Determine the (X, Y) coordinate at the center of the cell enclosing the given text.  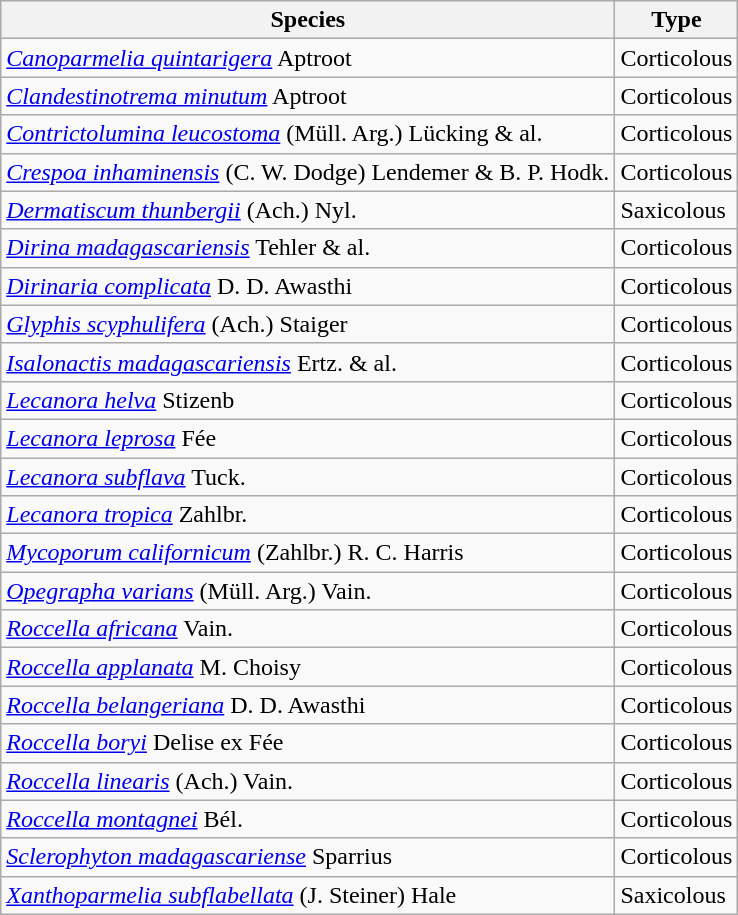
Species (308, 20)
Sclerophyton madagascariense Sparrius (308, 857)
Dirinaria complicata D. D. Awasthi (308, 286)
Roccella belangeriana D. D. Awasthi (308, 705)
Roccella boryi Delise ex Fée (308, 743)
Roccella africana Vain. (308, 629)
Contrictolumina leucostoma (Müll. Arg.) Lücking & al. (308, 134)
Lecanora helva Stizenb (308, 400)
Lecanora tropica Zahlbr. (308, 515)
Crespoa inhaminensis (C. W. Dodge) Lendemer & B. P. Hodk. (308, 172)
Dermatiscum thunbergii (Ach.) Nyl. (308, 210)
Roccella linearis (Ach.) Vain. (308, 781)
Type (676, 20)
Roccella montagnei Bél. (308, 819)
Mycoporum californicum (Zahlbr.) R. C. Harris (308, 553)
Isalonactis madagascariensis Ertz. & al. (308, 362)
Lecanora leprosa Fée (308, 438)
Lecanora subflava Tuck. (308, 477)
Canoparmelia quintarigera Aptroot (308, 58)
Xanthoparmelia subflabellata (J. Steiner) Hale (308, 895)
Dirina madagascariensis Tehler & al. (308, 248)
Clandestinotrema minutum Aptroot (308, 96)
Opegrapha varians (Müll. Arg.) Vain. (308, 591)
Roccella applanata M. Choisy (308, 667)
Glyphis scyphulifera (Ach.) Staiger (308, 324)
